Pinpoint the cell where the given text exists, returning its [x, y] midpoint coordinate. 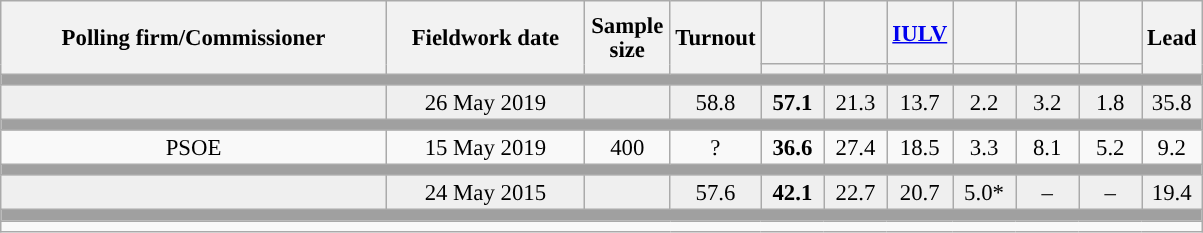
42.1 [792, 194]
22.7 [856, 194]
Sample size [627, 38]
18.5 [920, 148]
58.8 [716, 102]
26 May 2019 [485, 102]
13.7 [920, 102]
PSOE [194, 148]
5.2 [1110, 148]
5.0* [984, 194]
Fieldwork date [485, 38]
15 May 2019 [485, 148]
20.7 [920, 194]
IULV [920, 32]
8.1 [1048, 148]
Turnout [716, 38]
35.8 [1172, 102]
2.2 [984, 102]
19.4 [1172, 194]
27.4 [856, 148]
Lead [1172, 38]
24 May 2015 [485, 194]
57.1 [792, 102]
3.3 [984, 148]
9.2 [1172, 148]
36.6 [792, 148]
3.2 [1048, 102]
57.6 [716, 194]
1.8 [1110, 102]
Polling firm/Commissioner [194, 38]
? [716, 148]
400 [627, 148]
21.3 [856, 102]
